Output the [X, Y] coordinate of the center of the cell containing the given text.  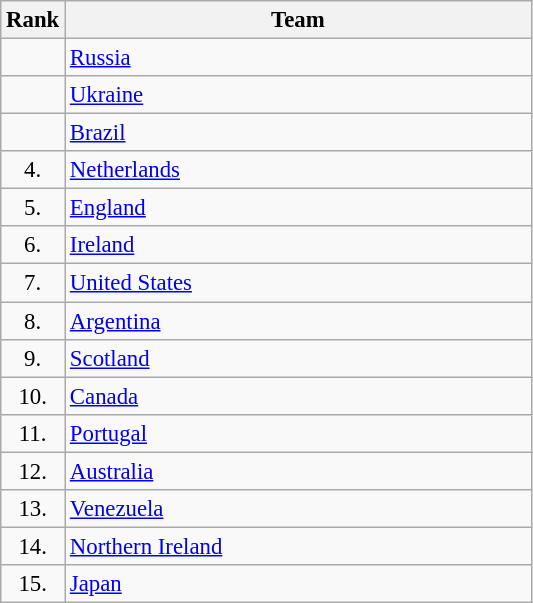
11. [33, 433]
6. [33, 245]
Northern Ireland [298, 546]
5. [33, 208]
Venezuela [298, 509]
Canada [298, 396]
Japan [298, 584]
14. [33, 546]
Portugal [298, 433]
Netherlands [298, 170]
7. [33, 283]
Ireland [298, 245]
Russia [298, 58]
Rank [33, 20]
9. [33, 358]
15. [33, 584]
England [298, 208]
Australia [298, 471]
United States [298, 283]
12. [33, 471]
8. [33, 321]
Argentina [298, 321]
Scotland [298, 358]
Team [298, 20]
10. [33, 396]
4. [33, 170]
Brazil [298, 133]
13. [33, 509]
Ukraine [298, 95]
